From the cell containing the given text, extract its center point as (x, y) coordinate. 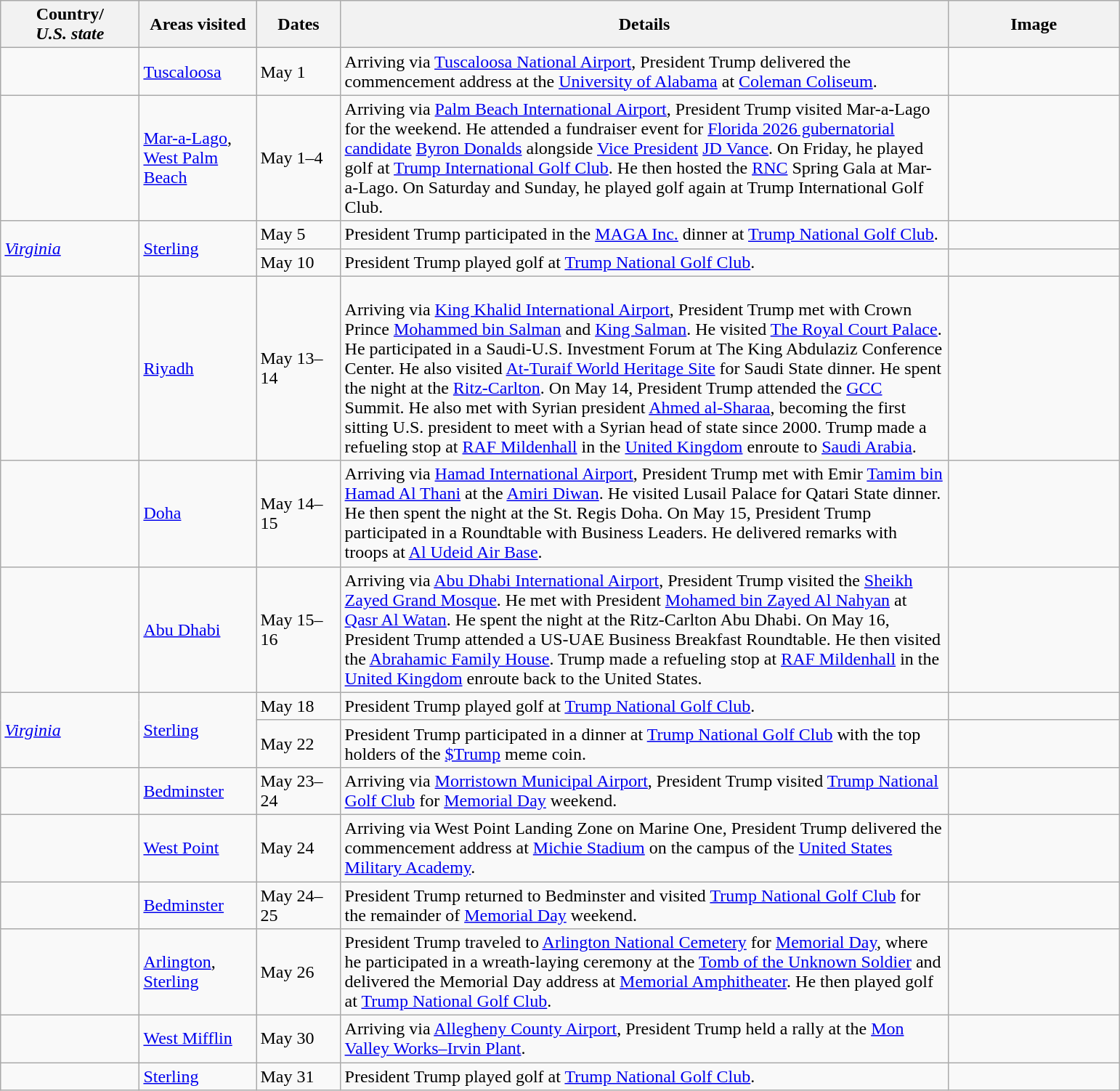
May 24–25 (299, 905)
May 22 (299, 744)
Tuscaloosa (198, 71)
West Mifflin (198, 1039)
President Trump participated in the MAGA Inc. dinner at Trump National Golf Club. (644, 235)
May 18 (299, 706)
Abu Dhabi (198, 629)
West Point (198, 848)
Arriving via Morristown Municipal Airport, President Trump visited Trump National Golf Club for Memorial Day weekend. (644, 790)
May 23–24 (299, 790)
Country/U.S. state (70, 25)
May 24 (299, 848)
May 1–4 (299, 158)
May 13–14 (299, 368)
Mar-a-Lago, West Palm Beach (198, 158)
Arriving via Allegheny County Airport, President Trump held a rally at the Mon Valley Works–Irvin Plant. (644, 1039)
Doha (198, 514)
May 31 (299, 1076)
May 30 (299, 1039)
Image (1034, 25)
May 5 (299, 235)
President Trump participated in a dinner at Trump National Golf Club with the top holders of the $Trump meme coin. (644, 744)
May 14–15 (299, 514)
Details (644, 25)
Riyadh (198, 368)
May 10 (299, 262)
Dates (299, 25)
Arlington, Sterling (198, 972)
Areas visited (198, 25)
May 1 (299, 71)
May 26 (299, 972)
President Trump returned to Bedminster and visited Trump National Golf Club for the remainder of Memorial Day weekend. (644, 905)
May 15–16 (299, 629)
Arriving via Tuscaloosa National Airport, President Trump delivered the commencement address at the University of Alabama at Coleman Coliseum. (644, 71)
